Determine the (x, y) coordinate at the center of the cell enclosing the given text.  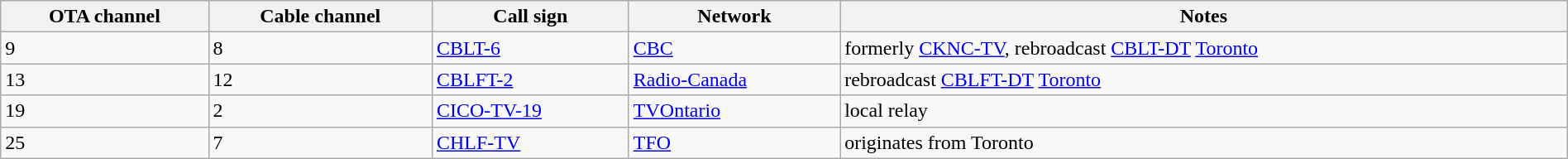
local relay (1204, 111)
CBC (734, 48)
CBLT-6 (530, 48)
9 (104, 48)
2 (320, 111)
12 (320, 79)
19 (104, 111)
formerly CKNC-TV, rebroadcast CBLT-DT Toronto (1204, 48)
Cable channel (320, 17)
Call sign (530, 17)
rebroadcast CBLFT-DT Toronto (1204, 79)
25 (104, 142)
Radio-Canada (734, 79)
7 (320, 142)
CHLF-TV (530, 142)
TVOntario (734, 111)
CBLFT-2 (530, 79)
Notes (1204, 17)
13 (104, 79)
OTA channel (104, 17)
originates from Toronto (1204, 142)
TFO (734, 142)
CICO-TV-19 (530, 111)
Network (734, 17)
8 (320, 48)
